For the text-containing cell, return its midpoint in (x, y) coordinate format. 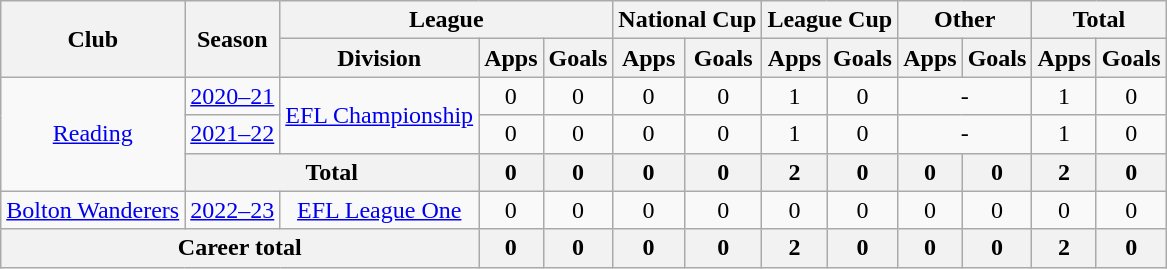
EFL Championship (380, 115)
League (446, 20)
Bolton Wanderers (93, 210)
Division (380, 58)
EFL League One (380, 210)
2021–22 (232, 134)
Reading (93, 134)
National Cup (688, 20)
Other (965, 20)
2022–23 (232, 210)
Season (232, 39)
Club (93, 39)
2020–21 (232, 96)
League Cup (830, 20)
Career total (240, 248)
